Return (X, Y) of the center of cell containing provided text 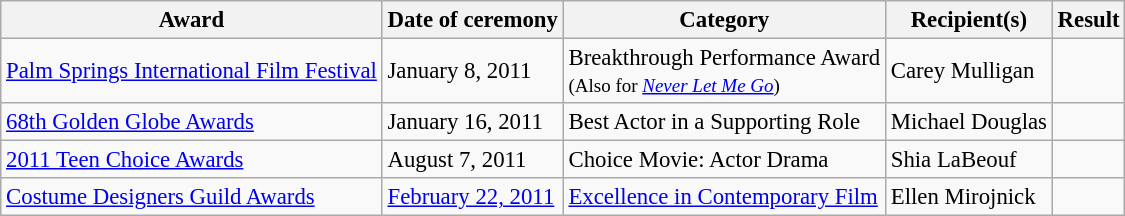
Michael Douglas (968, 122)
Shia LaBeouf (968, 160)
Recipient(s) (968, 20)
Choice Movie: Actor Drama (724, 160)
February 22, 2011 (472, 197)
Breakthrough Performance Award(Also for Never Let Me Go) (724, 72)
January 8, 2011 (472, 72)
Carey Mulligan (968, 72)
2011 Teen Choice Awards (192, 160)
Palm Springs International Film Festival (192, 72)
Ellen Mirojnick (968, 197)
Best Actor in a Supporting Role (724, 122)
Category (724, 20)
January 16, 2011 (472, 122)
Award (192, 20)
68th Golden Globe Awards (192, 122)
August 7, 2011 (472, 160)
Excellence in Contemporary Film (724, 197)
Result (1088, 20)
Costume Designers Guild Awards (192, 197)
Date of ceremony (472, 20)
